Output the [x, y] coordinate of the center of the cell containing the given text.  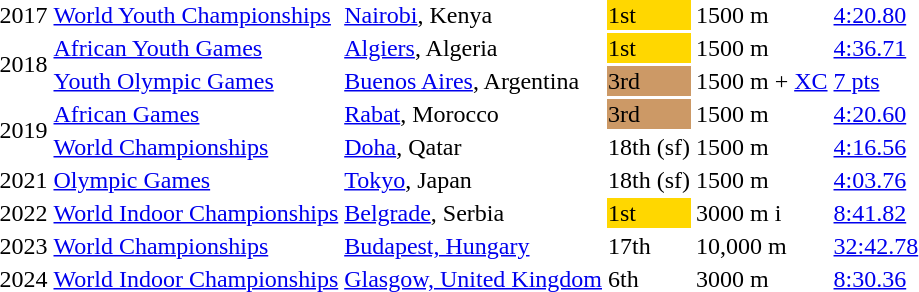
Belgrade, Serbia [474, 213]
Tokyo, Japan [474, 180]
World Youth Championships [196, 15]
Nairobi, Kenya [474, 15]
3000 m i [762, 213]
Youth Olympic Games [196, 81]
17th [648, 246]
Buenos Aires, Argentina [474, 81]
10,000 m [762, 246]
African Youth Games [196, 48]
African Games [196, 114]
Doha, Qatar [474, 147]
Olympic Games [196, 180]
World Indoor Championships [196, 213]
1500 m + XC [762, 81]
Rabat, Morocco [474, 114]
Budapest, Hungary [474, 246]
Algiers, Algeria [474, 48]
